Pinpoint the cell where the given text exists, returning its (X, Y) midpoint coordinate. 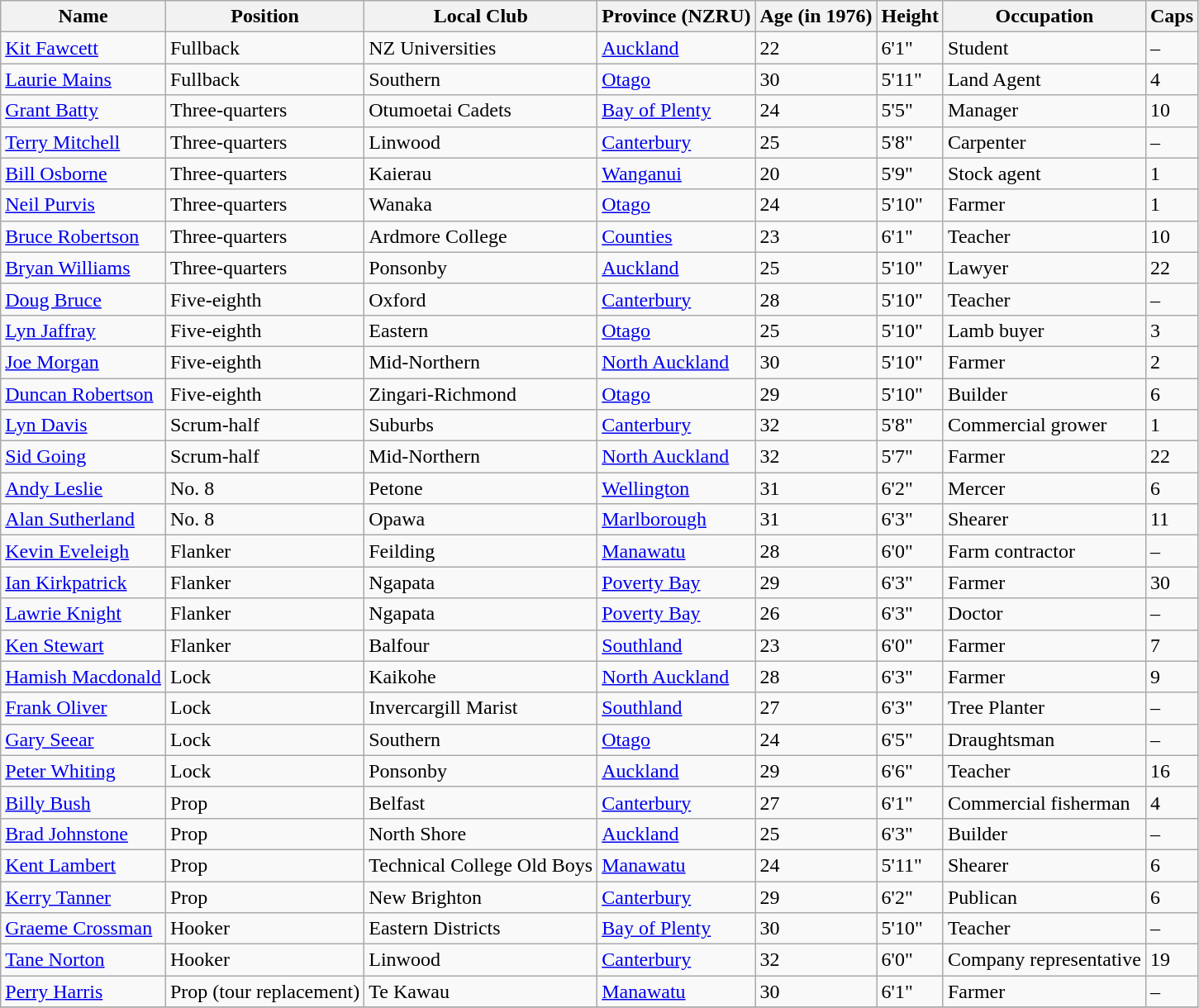
Name (83, 17)
Tree Planter (1044, 708)
Peter Whiting (83, 771)
5'5" (910, 111)
Lawyer (1044, 268)
Eastern Districts (481, 929)
Prop (tour replacement) (264, 991)
Perry Harris (83, 991)
Lyn Davis (83, 426)
5'9" (910, 174)
Terry Mitchell (83, 142)
16 (1172, 771)
Counties (676, 236)
Balfour (481, 645)
Bill Osborne (83, 174)
Kerry Tanner (83, 896)
Stock agent (1044, 174)
Occupation (1044, 17)
26 (816, 614)
6'6" (910, 771)
Draughtsman (1044, 739)
Kit Fawcett (83, 48)
Local Club (481, 17)
Company representative (1044, 960)
Feilding (481, 551)
Commercial grower (1044, 426)
Bryan Williams (83, 268)
Student (1044, 48)
Caps (1172, 17)
North Shore (481, 834)
Mercer (1044, 488)
Frank Oliver (83, 708)
Te Kawau (481, 991)
New Brighton (481, 896)
Wanganui (676, 174)
Tane Norton (83, 960)
Brad Johnstone (83, 834)
Hamish Macdonald (83, 677)
Ardmore College (481, 236)
Invercargill Marist (481, 708)
Eastern (481, 330)
Neil Purvis (83, 205)
Alan Sutherland (83, 520)
Kent Lambert (83, 865)
Kaierau (481, 174)
Age (in 1976) (816, 17)
3 (1172, 330)
Gary Seear (83, 739)
20 (816, 174)
Suburbs (481, 426)
5'7" (910, 457)
9 (1172, 677)
7 (1172, 645)
Sid Going (83, 457)
Andy Leslie (83, 488)
Doug Bruce (83, 299)
Opawa (481, 520)
Ken Stewart (83, 645)
Bruce Robertson (83, 236)
Manager (1044, 111)
Petone (481, 488)
Position (264, 17)
6'5" (910, 739)
Province (NZRU) (676, 17)
Grant Batty (83, 111)
19 (1172, 960)
Publican (1044, 896)
Belfast (481, 802)
Lyn Jaffray (83, 330)
Laurie Mains (83, 79)
Duncan Robertson (83, 394)
Joe Morgan (83, 362)
Wanaka (481, 205)
Lawrie Knight (83, 614)
Oxford (481, 299)
Billy Bush (83, 802)
Lamb buyer (1044, 330)
2 (1172, 362)
Kevin Eveleigh (83, 551)
Land Agent (1044, 79)
Ian Kirkpatrick (83, 582)
Farm contractor (1044, 551)
Graeme Crossman (83, 929)
Commercial fisherman (1044, 802)
Height (910, 17)
11 (1172, 520)
Otumoetai Cadets (481, 111)
Doctor (1044, 614)
Wellington (676, 488)
Carpenter (1044, 142)
Technical College Old Boys (481, 865)
NZ Universities (481, 48)
Kaikohe (481, 677)
Zingari-Richmond (481, 394)
Marlborough (676, 520)
